Identify which cell holds the provided text, then report its (x, y) central coordinate. 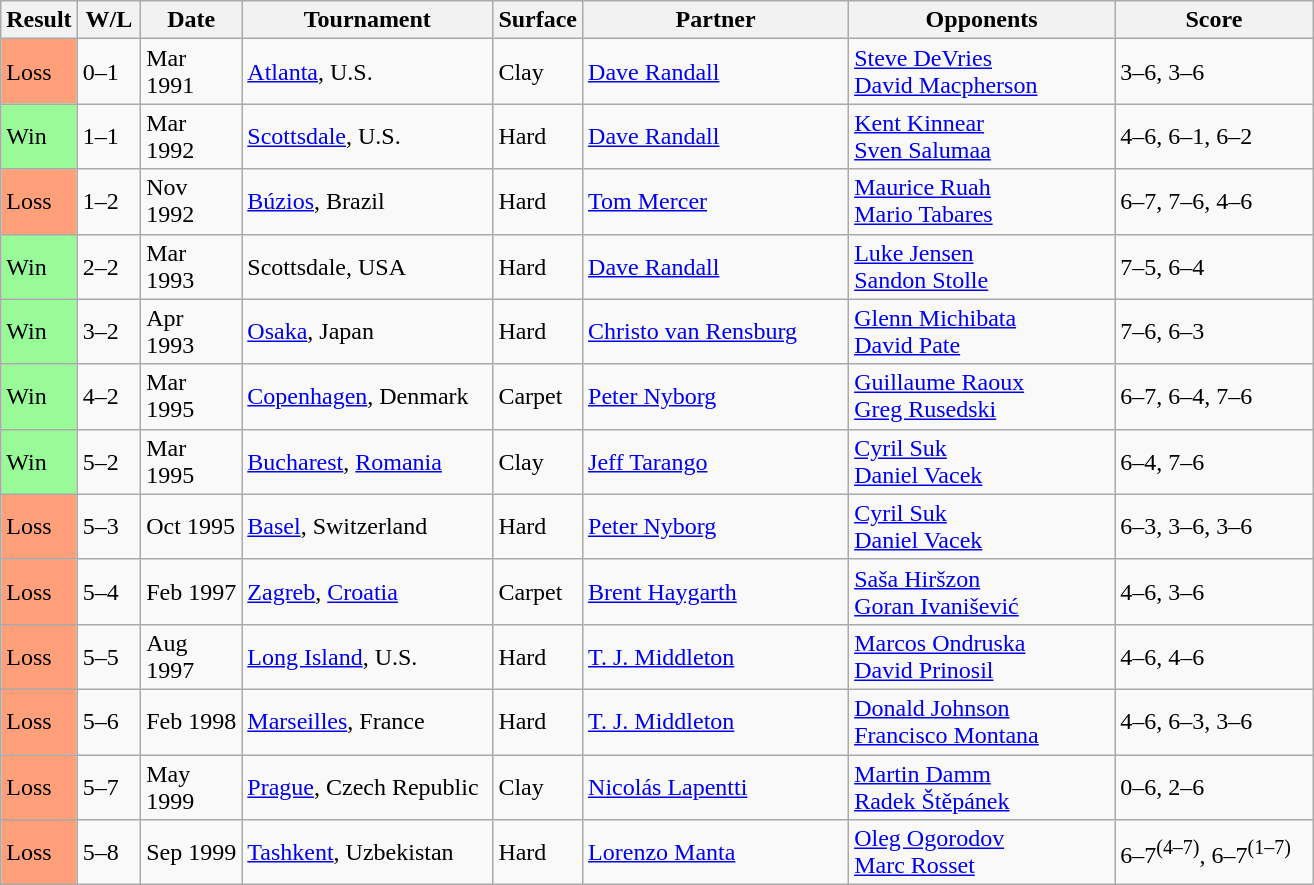
Steve DeVries David Macpherson (982, 72)
5–4 (109, 592)
W/L (109, 20)
Feb 1997 (192, 592)
3–2 (109, 332)
6–7, 6–4, 7–6 (1214, 396)
6–7, 7–6, 4–6 (1214, 202)
Christo van Rensburg (716, 332)
Atlanta, U.S. (368, 72)
Luke Jensen Sandon Stolle (982, 266)
6–7(4–7), 6–7(1–7) (1214, 852)
5–5 (109, 656)
5–6 (109, 722)
Donald Johnson Francisco Montana (982, 722)
Date (192, 20)
0–1 (109, 72)
Osaka, Japan (368, 332)
5–8 (109, 852)
Partner (716, 20)
May 1999 (192, 786)
Tashkent, Uzbekistan (368, 852)
5–3 (109, 526)
Zagreb, Croatia (368, 592)
Kent Kinnear Sven Salumaa (982, 136)
Guillaume Raoux Greg Rusedski (982, 396)
Apr 1993 (192, 332)
Lorenzo Manta (716, 852)
4–6, 6–3, 3–6 (1214, 722)
6–3, 3–6, 3–6 (1214, 526)
Nicolás Lapentti (716, 786)
Martin Damm Radek Štěpánek (982, 786)
Búzios, Brazil (368, 202)
Feb 1998 (192, 722)
Nov 1992 (192, 202)
Tom Mercer (716, 202)
4–2 (109, 396)
Tournament (368, 20)
Mar 1992 (192, 136)
Sep 1999 (192, 852)
5–2 (109, 462)
Marcos Ondruska David Prinosil (982, 656)
Brent Haygarth (716, 592)
6–4, 7–6 (1214, 462)
7–6, 6–3 (1214, 332)
Bucharest, Romania (368, 462)
Opponents (982, 20)
2–2 (109, 266)
Basel, Switzerland (368, 526)
Mar 1993 (192, 266)
Scottsdale, U.S. (368, 136)
Mar 1991 (192, 72)
Result (39, 20)
Copenhagen, Denmark (368, 396)
Marseilles, France (368, 722)
Scottsdale, USA (368, 266)
Score (1214, 20)
5–7 (109, 786)
7–5, 6–4 (1214, 266)
Oleg Ogorodov Marc Rosset (982, 852)
Long Island, U.S. (368, 656)
Saša Hiršzon Goran Ivanišević (982, 592)
4–6, 3–6 (1214, 592)
1–2 (109, 202)
0–6, 2–6 (1214, 786)
Jeff Tarango (716, 462)
Maurice Ruah Mario Tabares (982, 202)
Prague, Czech Republic (368, 786)
Surface (538, 20)
Oct 1995 (192, 526)
3–6, 3–6 (1214, 72)
1–1 (109, 136)
Glenn Michibata David Pate (982, 332)
Aug 1997 (192, 656)
4–6, 6–1, 6–2 (1214, 136)
4–6, 4–6 (1214, 656)
